Capture the cell that displays the provided text and extract its [X, Y] central coordinate. 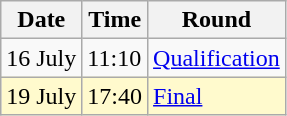
19 July [42, 96]
Date [42, 20]
Final [217, 96]
16 July [42, 58]
11:10 [115, 58]
Time [115, 20]
Qualification [217, 58]
17:40 [115, 96]
Round [217, 20]
